Detect which cell encompasses the target text, then output its [x, y] center coordinate. 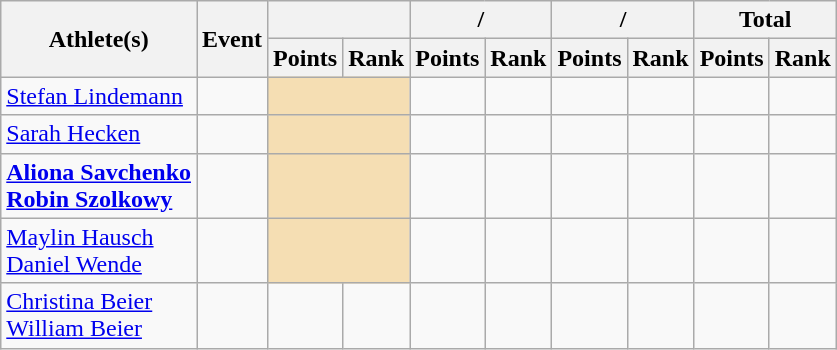
Event [232, 39]
Maylin HauschDaniel Wende [99, 250]
Aliona SavchenkoRobin Szolkowy [99, 186]
Sarah Hecken [99, 134]
Christina BeierWilliam Beier [99, 316]
Athlete(s) [99, 39]
Total [765, 20]
Stefan Lindemann [99, 96]
